Detect which cell encompasses the target text, then output its [X, Y] center coordinate. 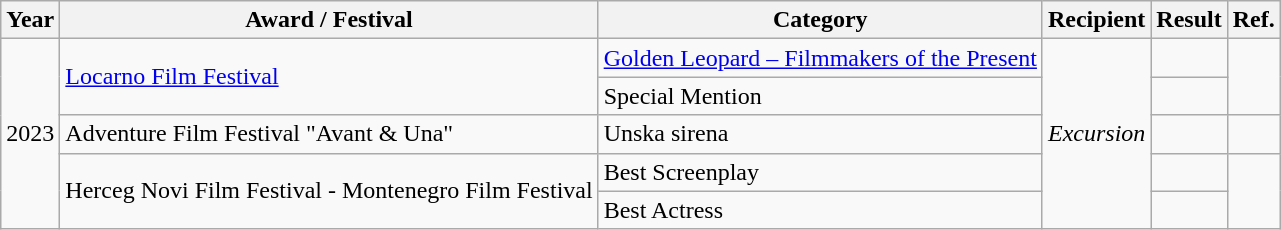
Best Actress [820, 210]
Adventure Film Festival "Avant & Una" [329, 134]
Award / Festival [329, 20]
Unska sirena [820, 134]
Locarno Film Festival [329, 77]
Excursion [1096, 134]
Golden Leopard – Filmmakers of the Present [820, 58]
2023 [30, 134]
Category [820, 20]
Recipient [1096, 20]
Herceg Novi Film Festival - Montenegro Film Festival [329, 191]
Special Mention [820, 96]
Ref. [1254, 20]
Best Screenplay [820, 172]
Year [30, 20]
Result [1189, 20]
